Capture the cell that displays the provided text and extract its [X, Y] central coordinate. 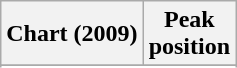
Chart (2009) [72, 34]
Peakposition [189, 34]
